Determine the (x, y) coordinate at the center of the cell enclosing the given text.  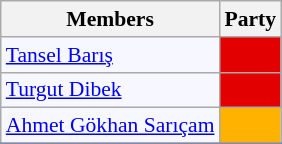
Party (250, 19)
Turgut Dibek (110, 90)
Members (110, 19)
Tansel Barış (110, 55)
Ahmet Gökhan Sarıçam (110, 126)
